Find where the given text appears and provide that cell's center as (X, Y) coordinate. 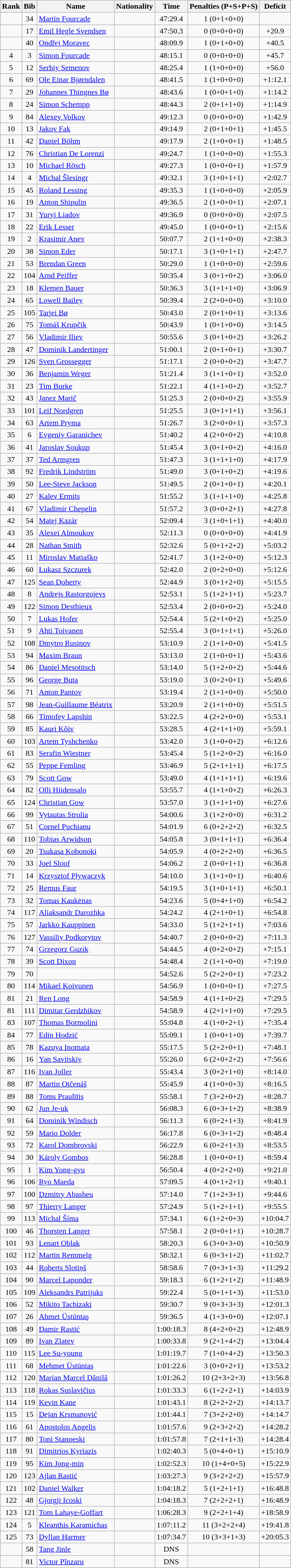
Ahmet Üstüntaş (76, 1316)
+14:28.4 (275, 1439)
49:14.9 (171, 129)
55:09.1 (171, 1035)
+2:02.7 (275, 178)
Marcel Laponder (76, 1280)
3 (0+2+1+0) (224, 1072)
52:53.1 (171, 594)
Ole Einar Bjørndalen (76, 80)
52:44.9 (171, 582)
+5:15.5 (275, 582)
+8:48.4 (275, 1133)
+5:51.5 (275, 704)
Edin Hodzić (76, 1035)
Michael Rösch (76, 166)
+5:50.0 (275, 692)
4 (1+1+1+1) (224, 778)
52:55.4 (171, 631)
49:24.7 (171, 153)
54:05.9 (171, 851)
+6:36.4 (275, 839)
+12:01.3 (275, 1304)
+12:48.9 (275, 1329)
+16:48.9 (275, 1500)
49:45.0 (171, 227)
49:35.3 (171, 190)
4 (2+2+0+0) (224, 716)
+3:13.6 (275, 312)
+4:19.6 (275, 472)
+20:05.3 (275, 1537)
Lukas Hofer (76, 619)
Rokas Suslavičius (76, 1390)
Sean Doherty (76, 582)
Tim Burke (76, 386)
49:27.3 (171, 166)
50:17.1 (171, 251)
1:01:44.1 (171, 1415)
Simon Fourcade (76, 55)
+10:04.7 (275, 1219)
Mikael Koivunen (76, 986)
52:11.3 (171, 533)
52:54.4 (171, 619)
48:44.3 (171, 104)
50:36.3 (171, 288)
53:28.5 (171, 729)
3 (0+2+0+1) (224, 680)
+3:47.7 (275, 362)
+6:12.6 (275, 741)
Janez Marič (76, 398)
Yan Savitskiy (76, 1059)
51:55.2 (171, 496)
George Buta (76, 680)
53:57.0 (171, 802)
52:09.4 (171, 521)
3 (30, 55)
59:30.7 (171, 1304)
+16:48.8 (275, 1488)
Damir Rastić (76, 1329)
Tomas Kaukėnas (76, 900)
Jean-Guillaume Béatrix (76, 704)
51:00.1 (171, 349)
4 (2+0+0+2) (224, 435)
Michal Šlesingr (76, 178)
Marian Marcel Dănilă (76, 1378)
1:00:18.3 (171, 1329)
Artem Pryma (76, 423)
+2:07.5 (275, 215)
6 (1+2+0+3) (224, 1219)
Christian De Lorenzi (76, 153)
54:19.5 (171, 888)
+20.9 (275, 31)
127 (30, 937)
+8:38.9 (275, 1108)
10 (2+3+2+3) (224, 1378)
Remus Faur (76, 888)
Vytautas Strolia (76, 815)
+15:22.9 (275, 1463)
+8:16.5 (275, 1084)
Simon Desthieux (76, 606)
3 (0+1+2+0) (224, 582)
+13:56.8 (275, 1378)
51:21.4 (171, 374)
Tsukasa Kobonoki (76, 851)
+3:06.9 (275, 288)
52:42.0 (171, 570)
53:13.0 (171, 655)
+14:14.7 (275, 1415)
Tobias Arwidson (76, 839)
6 (2+0+2+2) (224, 1059)
50:43.0 (171, 312)
+5:23.7 (275, 594)
56:50.4 (171, 1170)
Thomas Bormolini (76, 1023)
+11:29.2 (275, 1268)
Aliaksandr Darozhka (76, 912)
9 (0+3+3+3) (224, 1304)
+7:56.6 (275, 1059)
+1:14.9 (275, 104)
50:55.6 (171, 337)
+4:17.9 (275, 459)
56:08.3 (171, 1108)
Toni Stanoeski (76, 1439)
Ahti Toivanen (76, 631)
56:28.8 (171, 1158)
Yuryi Liadov (76, 215)
55:26.0 (171, 1059)
+5:49.6 (275, 680)
5 (0+4+1+0) (224, 900)
+6:32.5 (275, 827)
+5:12.3 (275, 558)
53:14.0 (171, 668)
Kleanthis Karamichas (76, 1525)
+6:54.8 (275, 912)
Arnd Peiffer (76, 276)
Vassiliy Podkorytov (76, 937)
53:19.0 (171, 680)
+2:05.9 (275, 190)
Maxim Braun (76, 655)
7 (1+2+3+1) (224, 1194)
Cornel Puchianu (76, 827)
54:24.2 (171, 912)
Ajlan Rastić (76, 1476)
Thierry Langer (76, 1206)
48:41.5 (171, 80)
Evgeniy Garanichev (76, 435)
+9:40.1 (275, 1182)
1:06:28.3 (171, 1512)
+2:07.1 (275, 202)
Aleksandrs Patrijuks (76, 1292)
Victor Pînzaru (76, 1562)
+12:07.1 (275, 1316)
Tom Lahaye-Goffart (76, 1512)
4 (1+0+0+3) (224, 1084)
Dimitar Gerdzhikov (76, 1010)
Daniel Mesotitsch (76, 668)
+8:28.7 (275, 1096)
2 (0+2+0+0) (224, 570)
48:25.4 (171, 68)
+5:12.6 (275, 570)
+6:54.2 (275, 900)
5 (0+4+0+1) (224, 1451)
49:36.9 (171, 215)
Timofey Lapshin (76, 716)
54:56.9 (171, 986)
6 (0+2+2+2) (224, 827)
82 (30, 790)
Time (171, 6)
+1:12.1 (275, 80)
55:04.8 (171, 1023)
Erik Lesser (76, 227)
51:57.2 (171, 508)
Serhiy Semenov (76, 68)
+1:57.9 (275, 166)
Leif Nordgren (76, 410)
59:18.3 (171, 1280)
Daniel Walker (76, 1488)
Benjamin Weger (76, 374)
49:17.9 (171, 141)
+9:44.6 (275, 1194)
Kevin Kane (76, 1402)
+9:55.5 (275, 1206)
7 (2+2+2+1) (224, 1500)
52:32.6 (171, 545)
+4:20.1 (275, 484)
+6:16.0 (275, 753)
+5:44.6 (275, 668)
Dominik Windisch (76, 1121)
Roland Lessing (76, 190)
2 (2+0+0+0) (224, 300)
Ryo Maeda (76, 1182)
+56.0 (275, 68)
47:29.4 (171, 19)
Károly Gombos (76, 1158)
+7:15.1 (275, 949)
+8:14.0 (275, 1072)
+6:27.6 (275, 802)
2 (30, 239)
1:01:26.2 (171, 1378)
Klemen Bauer (76, 288)
+13:53.2 (275, 1366)
Nathan Smith (76, 545)
Alexei Almoukov (76, 533)
56:22.9 (171, 1145)
+45.7 (275, 55)
6 (3+0+3+0) (224, 1243)
+5:24.0 (275, 606)
+3:30.7 (275, 349)
+9:21.0 (275, 1170)
Ren Long (76, 998)
Karol Dombrovski (76, 1145)
Krzysztof Pływaczyk (76, 876)
51:17.1 (171, 362)
7 (3+2+2+0) (224, 1415)
+7:39.7 (275, 1035)
Daniel Böhm (76, 141)
Kalev Ermits (76, 496)
Lowell Bailey (76, 300)
+6:26.3 (275, 790)
49:36.5 (171, 202)
1:02:52.3 (171, 1463)
Dyllan Harmer (76, 1537)
+13:50.3 (275, 1353)
+1:48.5 (275, 141)
+14:13.7 (275, 1402)
Apostolos Angelis (76, 1427)
59:36.5 (171, 1316)
48:43.6 (171, 92)
54:48.4 (171, 962)
54:52.6 (171, 974)
Lee-Steve Jackson (76, 484)
Serafin Wiestner (76, 753)
7 (2+1+1+3) (224, 1439)
56:17.8 (171, 1133)
6 (1+2+2+1) (224, 1390)
+6:40.6 (275, 876)
+19:41.8 (275, 1525)
+6:31.2 (275, 815)
+3:06.0 (275, 276)
51:40.2 (171, 435)
Scott Dixon (76, 962)
7 (1+0+4+2) (224, 1353)
Simon Eder (76, 251)
Krasimir Anev (76, 239)
Deficit (275, 6)
Toms Praulītis (76, 1096)
9 (3+2+2+2) (224, 1476)
+7:48.1 (275, 1047)
Artem Tyshchenko (76, 741)
+14:28.2 (275, 1427)
Kim Jong-min (76, 1463)
+3:52.0 (275, 374)
57:24.9 (171, 1206)
1:01:43.1 (171, 1402)
Lenart Oblak (76, 1243)
+4:25.8 (275, 496)
+40.5 (275, 43)
Dejan Krsmanović (76, 1415)
Ivan Zlatev (76, 1341)
9 (2+3+2+2) (224, 1427)
1:03:27.3 (171, 1476)
1:00:33.8 (171, 1341)
Mikito Tachizaki (76, 1304)
+8:59.4 (275, 1158)
57:09.5 (171, 1182)
+7:23.2 (275, 974)
126 (30, 362)
+7:27.5 (275, 986)
51:49.0 (171, 472)
+10:50.9 (275, 1243)
3 (1+0+0+2) (224, 741)
+2:38.3 (275, 239)
+2:15.6 (275, 227)
+3:10.0 (275, 300)
+8:41.9 (275, 1121)
1:01:57.8 (171, 1439)
+1:42.9 (275, 116)
55:45.9 (171, 1084)
+6:17.5 (275, 766)
Olli Hiidensalo (76, 790)
Dzmitry Abasheu (76, 1194)
58:32.1 (171, 1255)
Scott Gow (76, 778)
+13:04.4 (275, 1341)
Roberts Slotiņš (76, 1268)
Jakov Fak (76, 129)
+5:03.2 (275, 545)
+2:59.6 (275, 263)
Matej Kazár (76, 521)
1:04:18.2 (171, 1488)
+11:53.0 (275, 1292)
+15:57.9 (275, 1476)
Thorsten Langer (76, 1231)
8 (2+2+2+2) (224, 1402)
49:12.3 (171, 116)
+6:19.6 (275, 778)
51:47.3 (171, 459)
Fredrik Lindström (76, 472)
Kim Yong-gyu (76, 1170)
Tomáš Krupčík (76, 325)
51:26.7 (171, 423)
Mehmet Üstüntaş (76, 1366)
Grzegorz Guzik (76, 949)
6 (1+2+1+2) (224, 1280)
4 (1+3+0+0) (224, 1316)
+5:43.6 (275, 655)
+5:53.1 (275, 716)
+6:50.1 (275, 888)
57:14.0 (171, 1194)
5 (2+1+0+2) (224, 619)
Ondřej Moravec (76, 43)
Ted Armgren (76, 459)
50:29.0 (171, 263)
Martin Otčenáš (76, 1084)
+5:25.0 (275, 619)
4 (0+1+2+1) (224, 1182)
+10:28.7 (275, 1231)
1:01:19.7 (171, 1353)
Jaroslav Soukup (76, 447)
10 (1+4+0+5) (224, 1463)
+3:14.5 (275, 325)
53:22.5 (171, 716)
+3:55.9 (275, 398)
+3:57.3 (275, 423)
+4:16.0 (275, 447)
5 (0+1+1+3) (224, 1292)
+7:35.4 (275, 1023)
+1:55.3 (275, 153)
Kauri Kõiv (76, 729)
8 (4+2+0+2) (224, 1329)
Dominik Landertinger (76, 349)
Dmytro Rusinov (76, 643)
51:25.3 (171, 398)
55:43.4 (171, 1072)
54:01.9 (171, 827)
+11:02.7 (275, 1255)
Anton Shipulin (76, 202)
7 (0+3+1+3) (224, 1268)
Vladimir Chepelin (76, 508)
54:10.0 (171, 876)
56:11.3 (171, 1121)
55:17.5 (171, 1047)
+5:41.5 (275, 643)
51:25.5 (171, 410)
59:22.4 (171, 1292)
Ivan Joller (76, 1072)
7 (3+2+0+2) (224, 1096)
48:15.1 (171, 55)
Jun Je-uk (76, 1108)
+7:11.3 (275, 937)
1:07:34.7 (171, 1537)
54:23.6 (171, 900)
Tang Jinle (76, 1549)
+1:14.2 (275, 92)
48:09.9 (171, 43)
Miroslav Matiaško (76, 558)
Łukasz Szczurek (76, 570)
4 (2+1+0+1) (224, 912)
Penalties (P+S+P+S) (224, 6)
4 (0+2+0+2) (224, 949)
53:20.9 (171, 704)
Nationality (135, 6)
Martin Remmelg (76, 1255)
4 (1+0+2+1) (224, 1023)
54:40.7 (171, 937)
1:01:57.6 (171, 1427)
Gjorgji Icoski (76, 1500)
53:19.4 (171, 692)
52:41.7 (171, 558)
1:04:18.3 (171, 1500)
53:42.0 (171, 741)
Mario Dolder (76, 1133)
51:49.5 (171, 484)
57:58.1 (171, 1231)
58:58.6 (171, 1268)
51:22.1 (171, 386)
10 (3+3+1+3) (224, 1537)
+4:40.0 (275, 521)
2 (0+1+1+0) (224, 104)
Martin Fourcade (76, 19)
Anton Pantov (76, 692)
+3:56.1 (275, 410)
Vladimir Iliev (76, 337)
54:33.0 (171, 925)
Johannes Thingnes Bø (76, 92)
50:07.7 (171, 239)
+8:53.5 (275, 1145)
+1:45.5 (275, 129)
+14:03.9 (275, 1390)
5 (2+1+1+1) (224, 766)
+11:48.9 (275, 1280)
3 (2+0+0+1) (224, 423)
Joel Sloof (76, 863)
54:44.5 (171, 949)
+6:36.8 (275, 863)
Alexey Volkov (76, 116)
57:34.1 (171, 1219)
+15:10.9 (275, 1451)
1:02:40.3 (171, 1451)
+7:19.0 (275, 962)
+5:59.1 (275, 729)
+4:27.8 (275, 508)
Tarjei Bø (76, 312)
Peppe Femling (76, 766)
11 (3+2+2+4) (224, 1525)
1:01:22.6 (171, 1366)
+18:58.9 (275, 1512)
50:43.9 (171, 325)
1:01:33.3 (171, 1390)
54:05.8 (171, 839)
+7:03.6 (275, 925)
Lee Su-young (76, 1353)
54:06.2 (171, 863)
Rank (11, 6)
+3:26.2 (275, 337)
+4:41.9 (275, 533)
51:45.4 (171, 447)
49:32.1 (171, 178)
52:53.4 (171, 606)
53:55.7 (171, 790)
Sven Grossegger (76, 362)
53:45.4 (171, 753)
47:50.3 (171, 31)
Simon Schempp (76, 104)
1 (30, 1170)
50:39.4 (171, 300)
+5:26.0 (275, 631)
Emil Hegle Svendsen (76, 31)
Name (76, 6)
Brendan Green (76, 263)
Andrejs Rastorgujevs (76, 594)
50:35.4 (171, 276)
+2:47.7 (275, 251)
53:46.9 (171, 766)
54:00.6 (171, 815)
5 (0+1+2+2) (224, 545)
+4:10.8 (275, 435)
Bib (30, 6)
Michal Šíma (76, 1219)
Christian Gow (76, 802)
9 (2+2+1+4) (224, 1512)
Kazuya Inomata (76, 1047)
Jarkko Kauppinen (76, 925)
53:49.0 (171, 778)
58:20.3 (171, 1243)
53:10.9 (171, 643)
1:07:11.2 (171, 1525)
Dimitrios Kyriazis (76, 1451)
9 (2+1+4+2) (224, 1341)
+3:52.7 (275, 386)
55:58.1 (171, 1096)
+6:36.5 (275, 851)
